Locate the cell with the specified text and output its [X, Y] center coordinate. 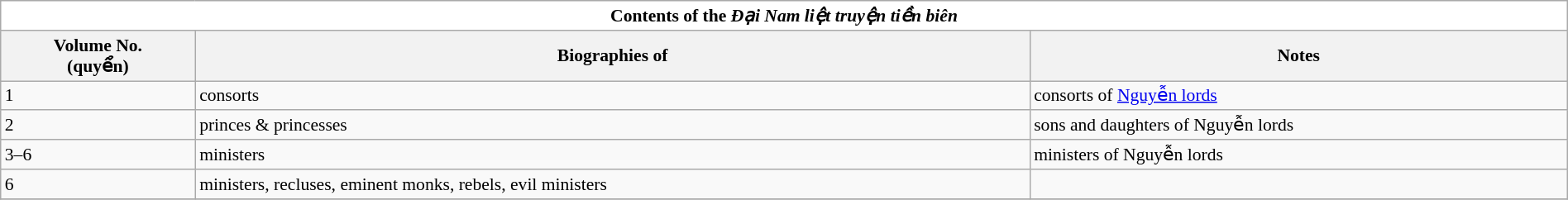
consorts of Nguyễn lords [1298, 96]
consorts [612, 96]
3–6 [98, 155]
ministers of Nguyễn lords [1298, 155]
Contents of the Đại Nam liệt truyện tiền biên [784, 16]
Biographies of [612, 55]
2 [98, 125]
ministers [612, 155]
princes & princesses [612, 125]
sons and daughters of Nguyễn lords [1298, 125]
1 [98, 96]
Volume No.(quyển) [98, 55]
ministers, recluses, eminent monks, rebels, evil ministers [612, 183]
Notes [1298, 55]
6 [98, 183]
